Determine the (x, y) coordinate at the center of the cell enclosing the given text.  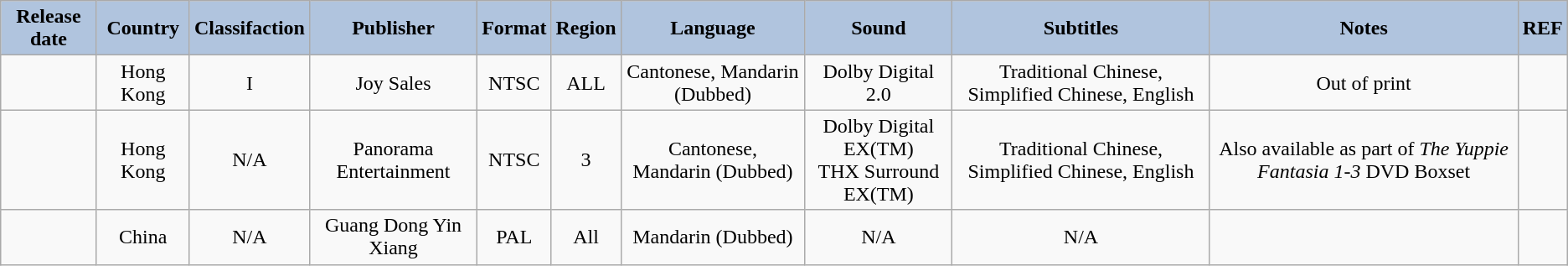
Joy Sales (393, 82)
Guang Dong Yin Xiang (393, 237)
Subtitles (1081, 29)
Panorama Entertainment (393, 159)
Region (586, 29)
Dolby Digital 2.0 (879, 82)
Mandarin (Dubbed) (713, 237)
I (250, 82)
Classifaction (250, 29)
REF (1543, 29)
Language (713, 29)
Sound (879, 29)
Format (514, 29)
Release date (49, 29)
China (142, 237)
All (586, 237)
ALL (586, 82)
Out of print (1364, 82)
PAL (514, 237)
Dolby Digital EX(TM)THX Surround EX(TM) (879, 159)
Publisher (393, 29)
Also available as part of The Yuppie Fantasia 1-3 DVD Boxset (1364, 159)
3 (586, 159)
Notes (1364, 29)
Country (142, 29)
